Locate the cell with the specified text and output its (X, Y) center coordinate. 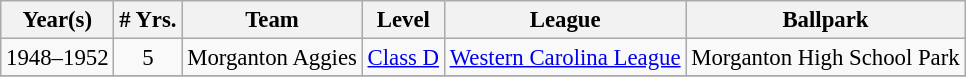
Team (272, 20)
1948–1952 (58, 58)
# Yrs. (148, 20)
5 (148, 58)
Morganton Aggies (272, 58)
League (565, 20)
Class D (403, 58)
Morganton High School Park (826, 58)
Ballpark (826, 20)
Year(s) (58, 20)
Level (403, 20)
Western Carolina League (565, 58)
